Search for the cell housing the specified text and yield its (x, y) center coordinate. 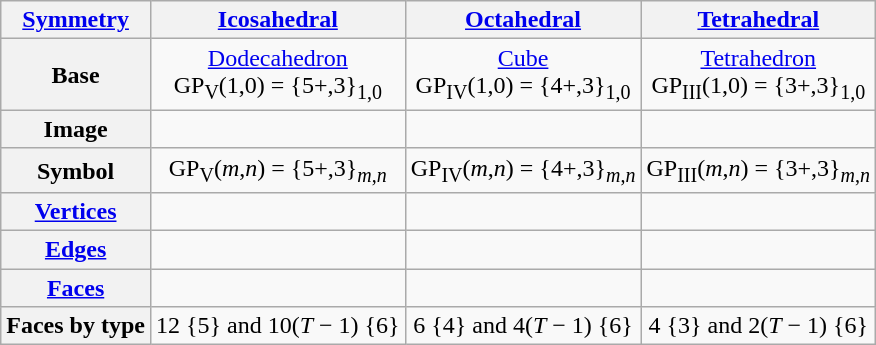
CubeGPIV(1,0) = {4+,3}1,0 (523, 74)
GPIV(m,n) = {4+,3}m,n (523, 170)
Edges (76, 250)
Symbol (76, 170)
Tetrahedral (758, 20)
GPV(m,n) = {5+,3}m,n (278, 170)
Faces (76, 288)
Vertices (76, 212)
Image (76, 129)
4 {3} and 2(T − 1) {6} (758, 326)
Icosahedral (278, 20)
GPIII(m,n) = {3+,3}m,n (758, 170)
DodecahedronGPV(1,0) = {5+,3}1,0 (278, 74)
6 {4} and 4(T − 1) {6} (523, 326)
TetrahedronGPIII(1,0) = {3+,3}1,0 (758, 74)
Symmetry (76, 20)
12 {5} and 10(T − 1) {6} (278, 326)
Octahedral (523, 20)
Base (76, 74)
Faces by type (76, 326)
